Pinpoint the cell where the given text exists, returning its (X, Y) midpoint coordinate. 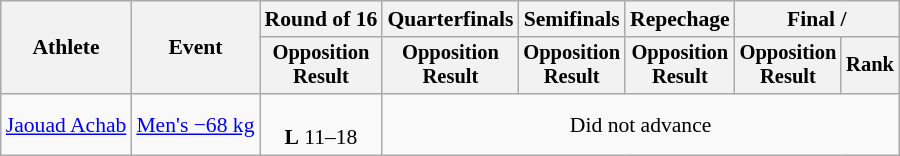
Event (195, 48)
Quarterfinals (450, 19)
Jaouad Achab (66, 124)
Semifinals (572, 19)
Did not advance (640, 124)
Round of 16 (322, 19)
Men's −68 kg (195, 124)
Final / (817, 19)
Repechage (680, 19)
Rank (870, 66)
L 11–18 (322, 124)
Athlete (66, 48)
